From the cell containing the given text, extract its center point as (x, y) coordinate. 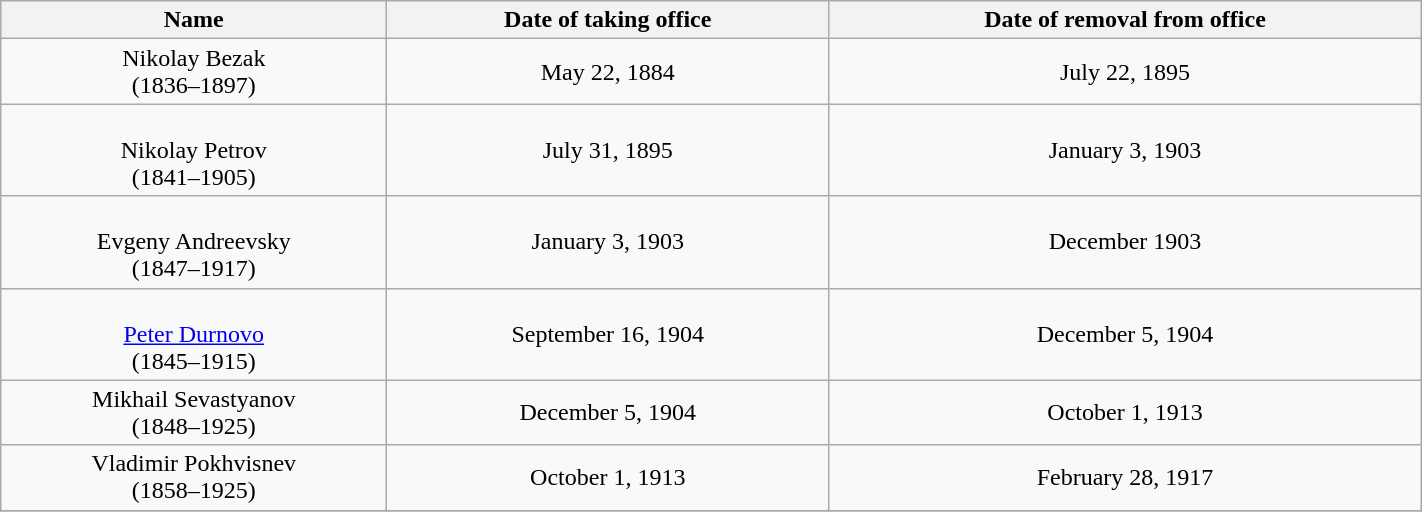
Vladimir Pokhvisnev(1858–1925) (194, 478)
February 28, 1917 (1126, 478)
May 22, 1884 (608, 72)
Evgeny Andreevsky(1847–1917) (194, 242)
Nikolay Bezak(1836–1897) (194, 72)
December 1903 (1126, 242)
Nikolay Petrov(1841–1905) (194, 150)
Date of removal from office (1126, 20)
September 16, 1904 (608, 334)
July 22, 1895 (1126, 72)
Date of taking office (608, 20)
Name (194, 20)
Mikhail Sevastyanov(1848–1925) (194, 412)
Peter Durnovo(1845–1915) (194, 334)
July 31, 1895 (608, 150)
